Extract the (x, y) coordinate from the center of the cell holding the provided text.  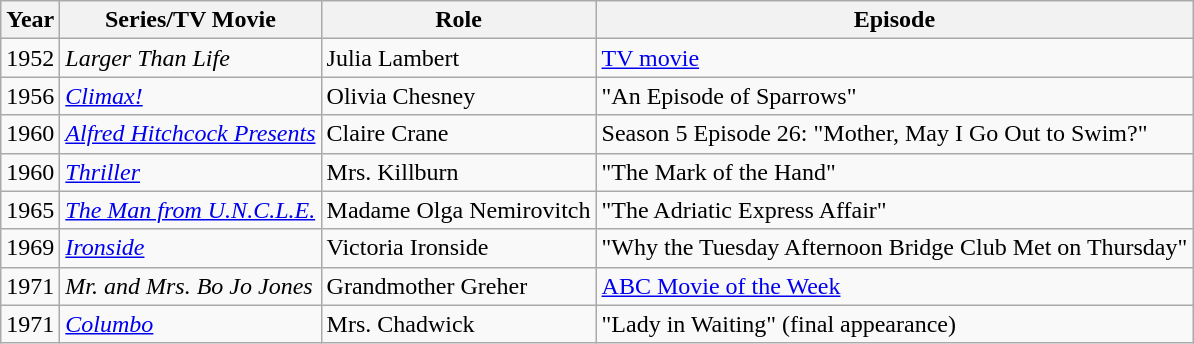
Series/TV Movie (190, 20)
Mrs. Killburn (458, 172)
Victoria Ironside (458, 248)
Alfred Hitchcock Presents (190, 134)
Mr. and Mrs. Bo Jo Jones (190, 286)
"Lady in Waiting" (final appearance) (894, 324)
Columbo (190, 324)
Mrs. Chadwick (458, 324)
Larger Than Life (190, 58)
Julia Lambert (458, 58)
The Man from U.N.C.L.E. (190, 210)
Year (30, 20)
ABC Movie of the Week (894, 286)
"The Mark of the Hand" (894, 172)
Climax! (190, 96)
1952 (30, 58)
1956 (30, 96)
TV movie (894, 58)
Claire Crane (458, 134)
Grandmother Greher (458, 286)
"An Episode of Sparrows" (894, 96)
Madame Olga Nemirovitch (458, 210)
1965 (30, 210)
Olivia Chesney (458, 96)
Ironside (190, 248)
1969 (30, 248)
"The Adriatic Express Affair" (894, 210)
Season 5 Episode 26: "Mother, May I Go Out to Swim?" (894, 134)
Thriller (190, 172)
"Why the Tuesday Afternoon Bridge Club Met on Thursday" (894, 248)
Episode (894, 20)
Role (458, 20)
